Determine the (X, Y) coordinate at the center of the cell enclosing the given text.  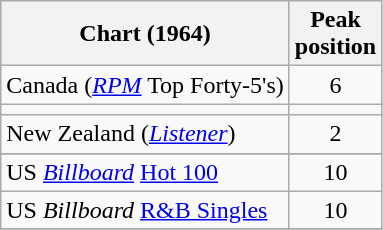
New Zealand (Listener) (146, 134)
US Billboard Hot 100 (146, 172)
Peakposition (335, 34)
Canada (RPM Top Forty-5's) (146, 85)
US Billboard R&B Singles (146, 210)
6 (335, 85)
2 (335, 134)
Chart (1964) (146, 34)
